Locate the cell with the specified text and output its (x, y) center coordinate. 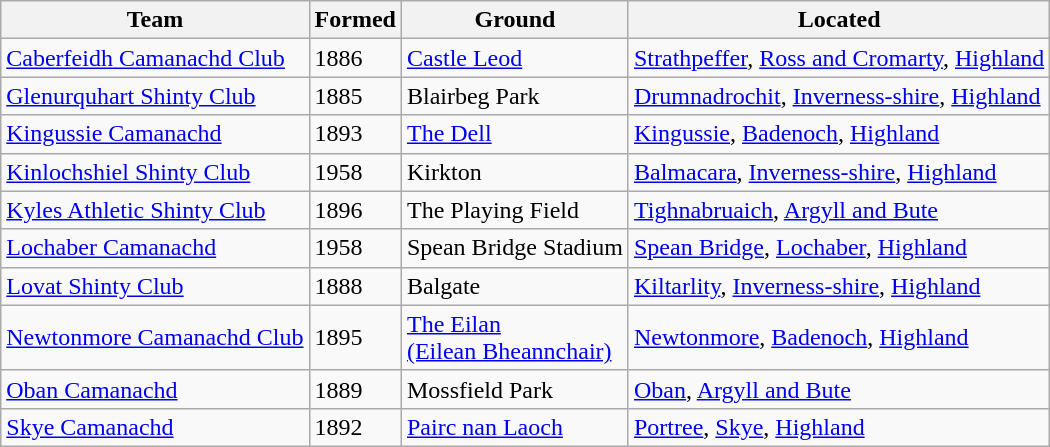
Strathpeffer, Ross and Cromarty, Highland (838, 58)
Newtonmore Camanachd Club (155, 338)
Ground (514, 20)
1886 (355, 58)
Team (155, 20)
Portree, Skye, Highland (838, 427)
Oban Camanachd (155, 389)
Mossfield Park (514, 389)
Glenurquhart Shinty Club (155, 96)
Balgate (514, 286)
Pairc nan Laoch (514, 427)
Spean Bridge, Lochaber, Highland (838, 248)
The Dell (514, 134)
Oban, Argyll and Bute (838, 389)
Skye Camanachd (155, 427)
Lovat Shinty Club (155, 286)
1888 (355, 286)
1893 (355, 134)
Spean Bridge Stadium (514, 248)
1896 (355, 210)
Drumnadrochit, Inverness-shire, Highland (838, 96)
1889 (355, 389)
Kingussie, Badenoch, Highland (838, 134)
1885 (355, 96)
1895 (355, 338)
Located (838, 20)
Kyles Athletic Shinty Club (155, 210)
1892 (355, 427)
The Eilan(Eilean Bheannchair) (514, 338)
Castle Leod (514, 58)
Lochaber Camanachd (155, 248)
Kiltarlity, Inverness-shire, Highland (838, 286)
Tighnabruaich, Argyll and Bute (838, 210)
Balmacara, Inverness-shire, Highland (838, 172)
Caberfeidh Camanachd Club (155, 58)
Kingussie Camanachd (155, 134)
Newtonmore, Badenoch, Highland (838, 338)
The Playing Field (514, 210)
Kirkton (514, 172)
Kinlochshiel Shinty Club (155, 172)
Formed (355, 20)
Blairbeg Park (514, 96)
